From the cell containing the given text, extract its center point as [X, Y] coordinate. 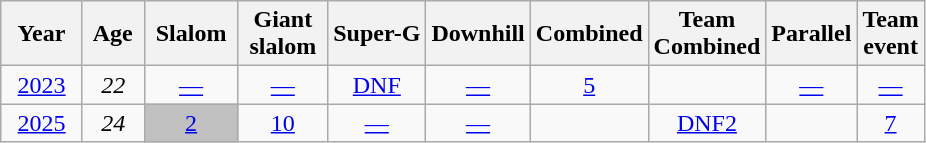
Downhill [478, 34]
2023 [42, 85]
2 [191, 123]
DNF2 [707, 123]
7 [891, 123]
Age [113, 34]
Slalom [191, 34]
24 [113, 123]
Parallel [812, 34]
TeamCombined [707, 34]
DNF [377, 85]
Giant slalom [283, 34]
Teamevent [891, 34]
22 [113, 85]
Year [42, 34]
Super-G [377, 34]
5 [589, 85]
Combined [589, 34]
10 [283, 123]
2025 [42, 123]
